Determine the [X, Y] coordinate at the center of the cell enclosing the given text.  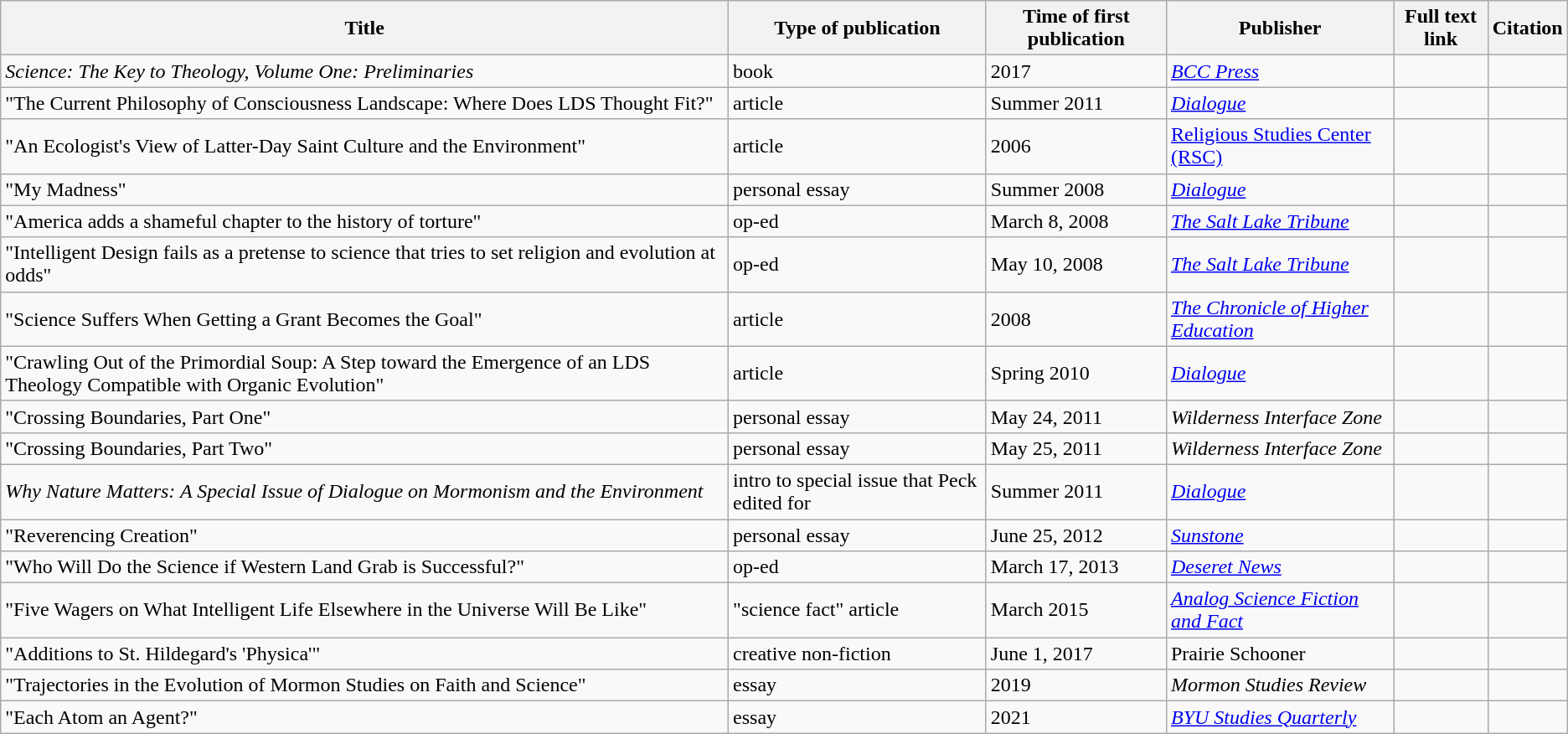
"An Ecologist's View of Latter-Day Saint Culture and the Environment" [365, 146]
"Five Wagers on What Intelligent Life Elsewhere in the Universe Will Be Like" [365, 610]
Spring 2010 [1075, 374]
Science: The Key to Theology, Volume One: Preliminaries [365, 71]
book [858, 71]
Title [365, 28]
"Intelligent Design fails as a pretense to science that tries to set religion and evolution at odds" [365, 265]
2019 [1075, 685]
Analog Science Fiction and Fact [1280, 610]
2006 [1075, 146]
"science fact" article [858, 610]
"Trajectories in the Evolution of Mormon Studies on Faith and Science" [365, 685]
"America adds a shameful chapter to the history of torture" [365, 221]
"Crawling Out of the Primordial Soup: A Step toward the Emergence of an LDS Theology Compatible with Organic Evolution" [365, 374]
Publisher [1280, 28]
2008 [1075, 318]
"Each Atom an Agent?" [365, 717]
"Who Will Do the Science if Western Land Grab is Successful?" [365, 567]
Mormon Studies Review [1280, 685]
March 17, 2013 [1075, 567]
"The Current Philosophy of Consciousness Landscape: Where Does LDS Thought Fit?" [365, 103]
Summer 2008 [1075, 189]
Sunstone [1280, 535]
March 2015 [1075, 610]
"Crossing Boundaries, Part Two" [365, 448]
May 25, 2011 [1075, 448]
May 10, 2008 [1075, 265]
Why Nature Matters: A Special Issue of Dialogue on Mormonism and the Environment [365, 491]
Full text link [1441, 28]
"Additions to St. Hildegard's 'Physica'" [365, 654]
2021 [1075, 717]
Time of first publication [1075, 28]
Type of publication [858, 28]
intro to special issue that Peck edited for [858, 491]
March 8, 2008 [1075, 221]
Religious Studies Center (RSC) [1280, 146]
June 1, 2017 [1075, 654]
"My Madness" [365, 189]
"Crossing Boundaries, Part One" [365, 416]
BCC Press [1280, 71]
June 25, 2012 [1075, 535]
"Reverencing Creation" [365, 535]
Prairie Schooner [1280, 654]
"Science Suffers When Getting a Grant Becomes the Goal" [365, 318]
Deseret News [1280, 567]
creative non-fiction [858, 654]
Citation [1528, 28]
BYU Studies Quarterly [1280, 717]
The Chronicle of Higher Education [1280, 318]
May 24, 2011 [1075, 416]
2017 [1075, 71]
